Provide the (X, Y) coordinate of the cell's center where the given text is located.  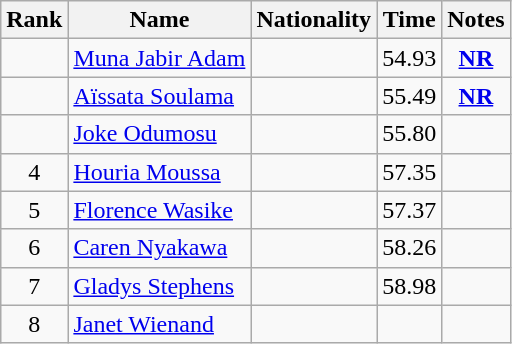
58.26 (410, 248)
57.37 (410, 210)
Caren Nyakawa (160, 248)
Muna Jabir Adam (160, 58)
Florence Wasike (160, 210)
Aïssata Soulama (160, 96)
57.35 (410, 172)
Janet Wienand (160, 324)
6 (34, 248)
Gladys Stephens (160, 286)
Joke Odumosu (160, 134)
Houria Moussa (160, 172)
Time (410, 20)
7 (34, 286)
4 (34, 172)
55.49 (410, 96)
55.80 (410, 134)
5 (34, 210)
Nationality (314, 20)
Notes (476, 20)
8 (34, 324)
Name (160, 20)
58.98 (410, 286)
54.93 (410, 58)
Rank (34, 20)
